Provide the [x, y] coordinate of the cell's center where the given text is located.  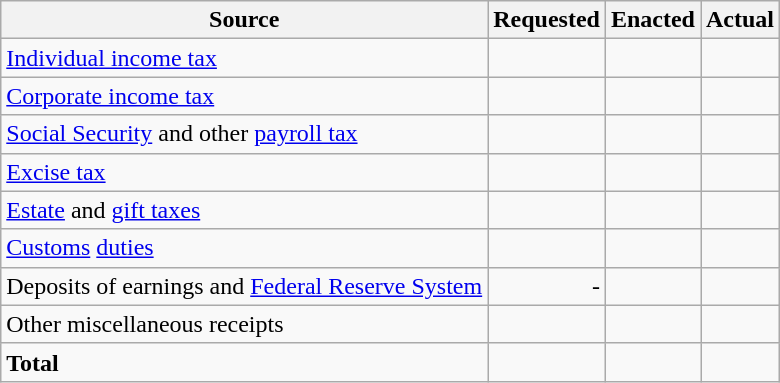
Individual income tax [244, 58]
Estate and gift taxes [244, 210]
Customs duties [244, 248]
Requested [547, 20]
- [547, 286]
Total [244, 362]
Social Security and other payroll tax [244, 134]
Excise tax [244, 172]
Other miscellaneous receipts [244, 324]
Deposits of earnings and Federal Reserve System [244, 286]
Enacted [652, 20]
Actual [740, 20]
Corporate income tax [244, 96]
Source [244, 20]
